Scan for the cell matching the given text and deliver its [x, y] coordinate at center. 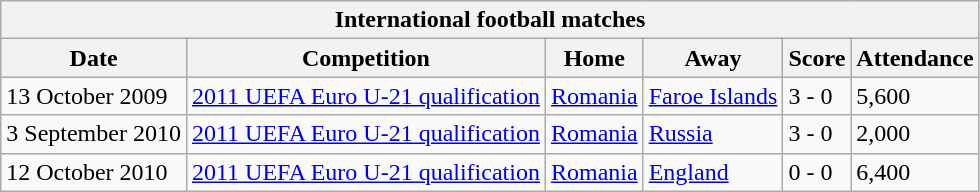
Russia [713, 134]
Attendance [915, 58]
International football matches [490, 20]
5,600 [915, 96]
Date [94, 58]
Competition [366, 58]
Faroe Islands [713, 96]
England [713, 172]
Away [713, 58]
Score [817, 58]
13 October 2009 [94, 96]
0 - 0 [817, 172]
3 September 2010 [94, 134]
Home [594, 58]
6,400 [915, 172]
2,000 [915, 134]
12 October 2010 [94, 172]
